Pinpoint the cell where the given text exists, returning its [x, y] midpoint coordinate. 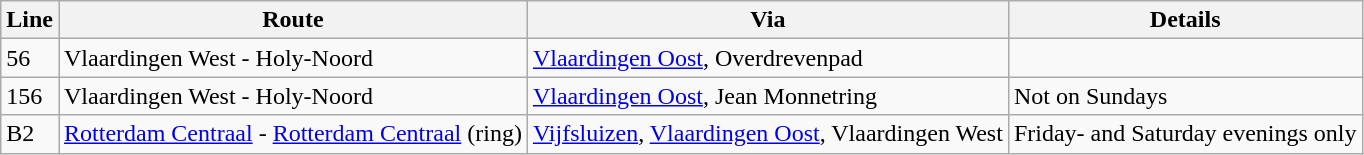
Via [768, 20]
Line [30, 20]
Route [292, 20]
Vlaardingen Oost, Overdrevenpad [768, 58]
Details [1185, 20]
156 [30, 96]
Not on Sundays [1185, 96]
B2 [30, 134]
Vlaardingen Oost, Jean Monnetring [768, 96]
Friday- and Saturday evenings only [1185, 134]
Vijfsluizen, Vlaardingen Oost, Vlaardingen West [768, 134]
Rotterdam Centraal - Rotterdam Centraal (ring) [292, 134]
56 [30, 58]
